Capture the cell that displays the provided text and extract its [X, Y] central coordinate. 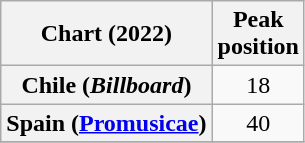
Chile (Billboard) [106, 85]
Spain (Promusicae) [106, 123]
Chart (2022) [106, 34]
40 [258, 123]
Peak position [258, 34]
18 [258, 85]
